Detect which cell encompasses the target text, then output its [X, Y] center coordinate. 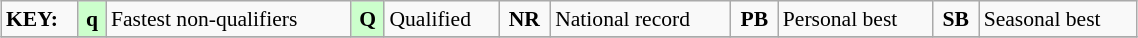
Fastest non-qualifiers [228, 19]
Seasonal best [1058, 19]
NR [524, 19]
KEY: [40, 19]
Personal best [856, 19]
PB [754, 19]
Qualified [441, 19]
Q [368, 19]
SB [956, 19]
National record [640, 19]
q [92, 19]
